From the cell containing the given text, extract its center point as [X, Y] coordinate. 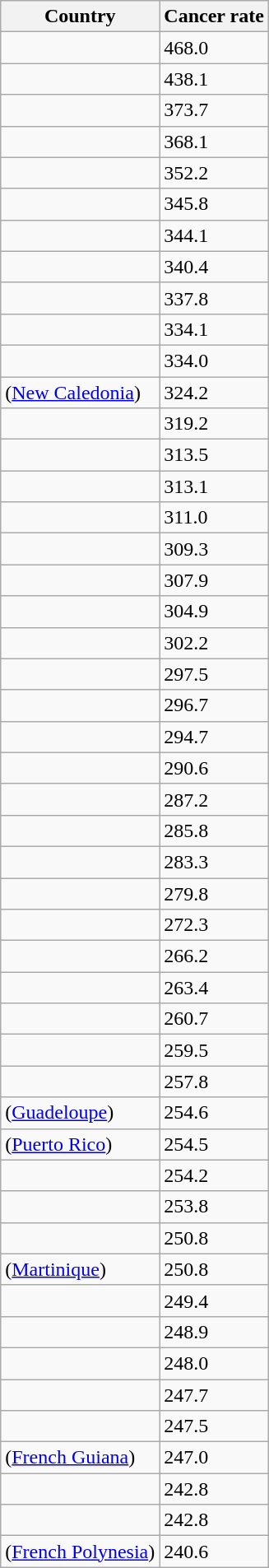
266.2 [214, 956]
296.7 [214, 705]
259.5 [214, 1050]
290.6 [214, 768]
Country [81, 16]
313.1 [214, 486]
352.2 [214, 173]
248.9 [214, 1332]
260.7 [214, 1019]
254.2 [214, 1175]
(French Guiana) [81, 1458]
254.6 [214, 1113]
247.7 [214, 1395]
263.4 [214, 988]
285.8 [214, 831]
257.8 [214, 1082]
294.7 [214, 737]
309.3 [214, 549]
340.4 [214, 267]
337.8 [214, 298]
248.0 [214, 1363]
283.3 [214, 862]
345.8 [214, 204]
249.4 [214, 1300]
287.2 [214, 799]
373.7 [214, 110]
311.0 [214, 518]
319.2 [214, 424]
344.1 [214, 235]
334.0 [214, 361]
247.0 [214, 1458]
368.1 [214, 142]
254.5 [214, 1144]
297.5 [214, 674]
272.3 [214, 925]
240.6 [214, 1552]
324.2 [214, 393]
(French Polynesia) [81, 1552]
(Guadeloupe) [81, 1113]
438.1 [214, 79]
334.1 [214, 329]
(New Caledonia) [81, 393]
313.5 [214, 455]
279.8 [214, 893]
304.9 [214, 612]
307.9 [214, 580]
(Puerto Rico) [81, 1144]
247.5 [214, 1426]
302.2 [214, 643]
Cancer rate [214, 16]
253.8 [214, 1207]
468.0 [214, 48]
(Martinique) [81, 1269]
